Determine the [x, y] coordinate at the center of the cell enclosing the given text.  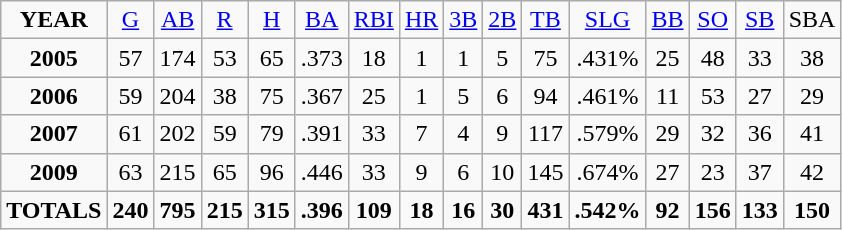
57 [130, 58]
156 [712, 210]
10 [502, 172]
SO [712, 20]
.431% [608, 58]
SB [760, 20]
92 [668, 210]
202 [178, 134]
16 [464, 210]
3B [464, 20]
G [130, 20]
2006 [54, 96]
R [224, 20]
.373 [322, 58]
11 [668, 96]
SBA [812, 20]
2005 [54, 58]
117 [546, 134]
37 [760, 172]
4 [464, 134]
30 [502, 210]
42 [812, 172]
431 [546, 210]
H [272, 20]
23 [712, 172]
TB [546, 20]
63 [130, 172]
94 [546, 96]
RBI [374, 20]
133 [760, 210]
61 [130, 134]
BA [322, 20]
96 [272, 172]
TOTALS [54, 210]
109 [374, 210]
2B [502, 20]
.461% [608, 96]
2009 [54, 172]
.542% [608, 210]
SLG [608, 20]
.391 [322, 134]
AB [178, 20]
2007 [54, 134]
.367 [322, 96]
41 [812, 134]
145 [546, 172]
.674% [608, 172]
204 [178, 96]
795 [178, 210]
150 [812, 210]
HR [421, 20]
315 [272, 210]
.446 [322, 172]
174 [178, 58]
.579% [608, 134]
BB [668, 20]
.396 [322, 210]
7 [421, 134]
48 [712, 58]
36 [760, 134]
YEAR [54, 20]
79 [272, 134]
240 [130, 210]
32 [712, 134]
